Provide the (x, y) coordinate of the cell's center where the given text is located.  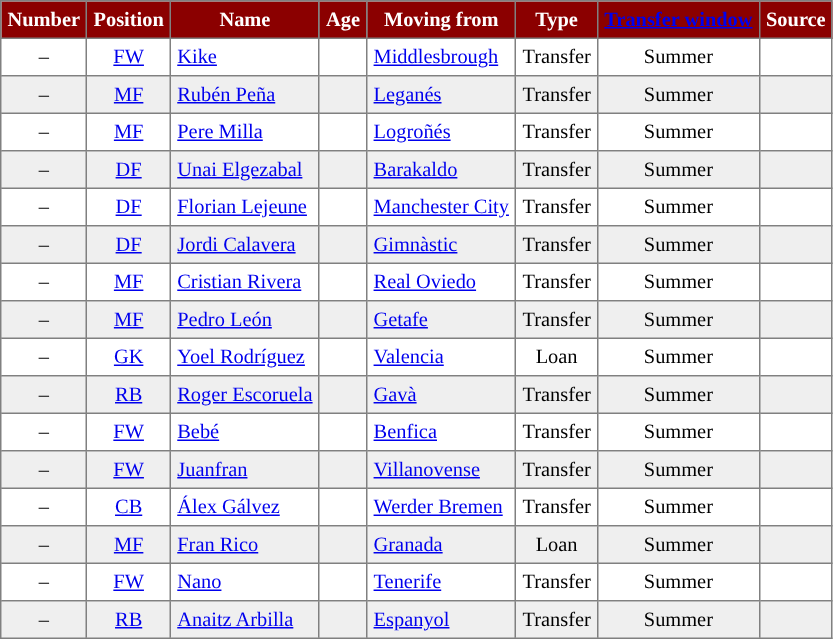
Fran Rico (246, 545)
Rubén Peña (246, 95)
Benfica (442, 432)
Yoel Rodríguez (246, 357)
Pedro León (246, 320)
Pere Milla (246, 132)
Tenerife (442, 582)
Getafe (442, 320)
Villanovense (442, 470)
Anaitz Arbilla (246, 620)
Werder Bremen (442, 507)
Álex Gálvez (246, 507)
Number (44, 20)
Age (342, 20)
Granada (442, 545)
Source (796, 20)
Juanfran (246, 470)
Florian Lejeune (246, 207)
GK (129, 357)
Transfer window (679, 20)
Logroñés (442, 132)
CB (129, 507)
Position (129, 20)
Manchester City (442, 207)
Kike (246, 57)
Name (246, 20)
Type (557, 20)
Espanyol (442, 620)
Leganés (442, 95)
Cristian Rivera (246, 282)
Barakaldo (442, 170)
Nano (246, 582)
Gimnàstic (442, 245)
Middlesbrough (442, 57)
Gavà (442, 395)
Jordi Calavera (246, 245)
Roger Escoruela (246, 395)
Valencia (442, 357)
Unai Elgezabal (246, 170)
Moving from (442, 20)
Bebé (246, 432)
Real Oviedo (442, 282)
